Return [X, Y] of the center of cell containing provided text 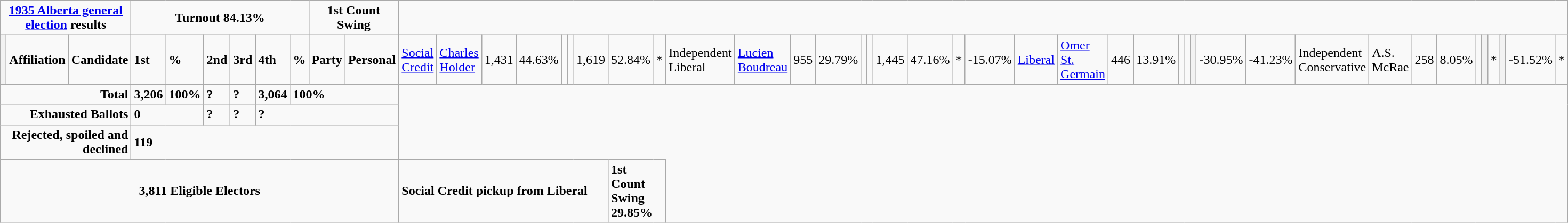
Liberal [1036, 60]
119 [265, 142]
44.63% [538, 60]
Omer St. Germain [1083, 60]
446 [1121, 60]
1,619 [591, 60]
3,206 [148, 94]
3,064 [273, 94]
Rejected, spoiled and declined [66, 142]
Turnout 84.13% [220, 18]
Independent Liberal [701, 60]
Candidate [100, 60]
3,811 Eligible Electors [199, 191]
Exhausted Ballots [66, 114]
1,431 [499, 60]
Lucien Boudreau [762, 60]
-30.95% [1221, 60]
4th [273, 60]
13.91% [1156, 60]
1st Count Swing 29.85% [637, 191]
Personal [372, 60]
Independent Conservative [1332, 60]
Party [327, 60]
258 [1425, 60]
Charles Holder [459, 60]
Social Credit [418, 60]
-15.07% [990, 60]
1st Count Swing [354, 18]
47.16% [930, 60]
2nd [217, 60]
Affiliation [37, 60]
8.05% [1457, 60]
3rd [243, 60]
-41.23% [1271, 60]
Total [66, 94]
52.84% [631, 60]
A.S. McRae [1390, 60]
1935 Alberta general election results [66, 18]
1st [148, 60]
29.79% [838, 60]
1,445 [890, 60]
0 [167, 114]
955 [803, 60]
Social Credit pickup from Liberal [503, 191]
-51.52% [1530, 60]
